Detect which cell encompasses the target text, then output its [X, Y] center coordinate. 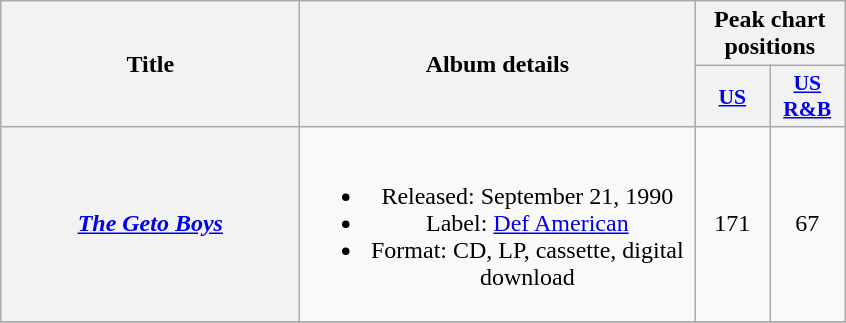
Peak chart positions [770, 34]
171 [732, 224]
Released: September 21, 1990Label: Def AmericanFormat: CD, LP, cassette, digital download [498, 224]
Title [150, 64]
67 [808, 224]
US R&B [808, 96]
US [732, 96]
The Geto Boys [150, 224]
Album details [498, 64]
